From the cell containing the given text, extract its center point as [X, Y] coordinate. 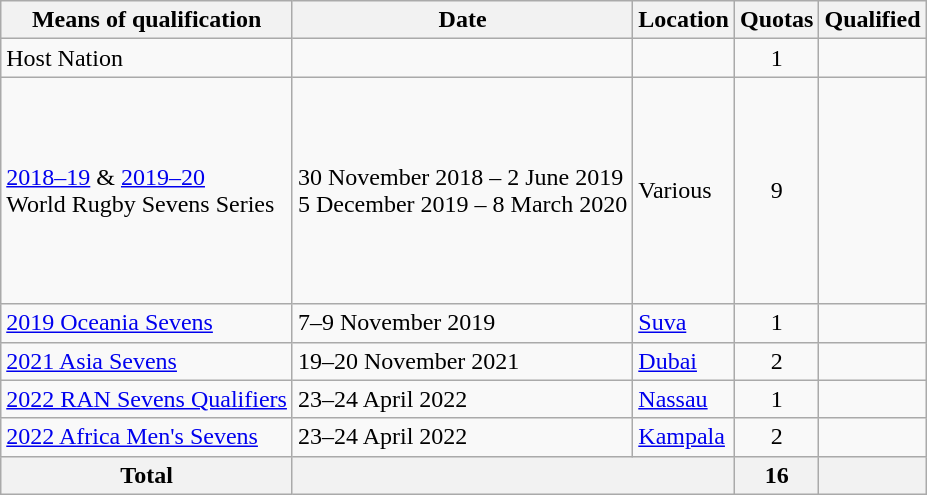
2021 Asia Sevens [147, 361]
Quotas [777, 20]
2019 Oceania Sevens [147, 323]
Nassau [684, 399]
Kampala [684, 437]
Qualified [872, 20]
2018–19 & 2019–20World Rugby Sevens Series [147, 190]
Location [684, 20]
30 November 2018 – 2 June 20195 December 2019 – 8 March 2020 [462, 190]
Various [684, 190]
Suva [684, 323]
Total [147, 475]
7–9 November 2019 [462, 323]
Host Nation [147, 58]
19–20 November 2021 [462, 361]
2022 RAN Sevens Qualifiers [147, 399]
Dubai [684, 361]
Date [462, 20]
16 [777, 475]
2022 Africa Men's Sevens [147, 437]
Means of qualification [147, 20]
9 [777, 190]
